Detect which cell encompasses the target text, then output its (X, Y) center coordinate. 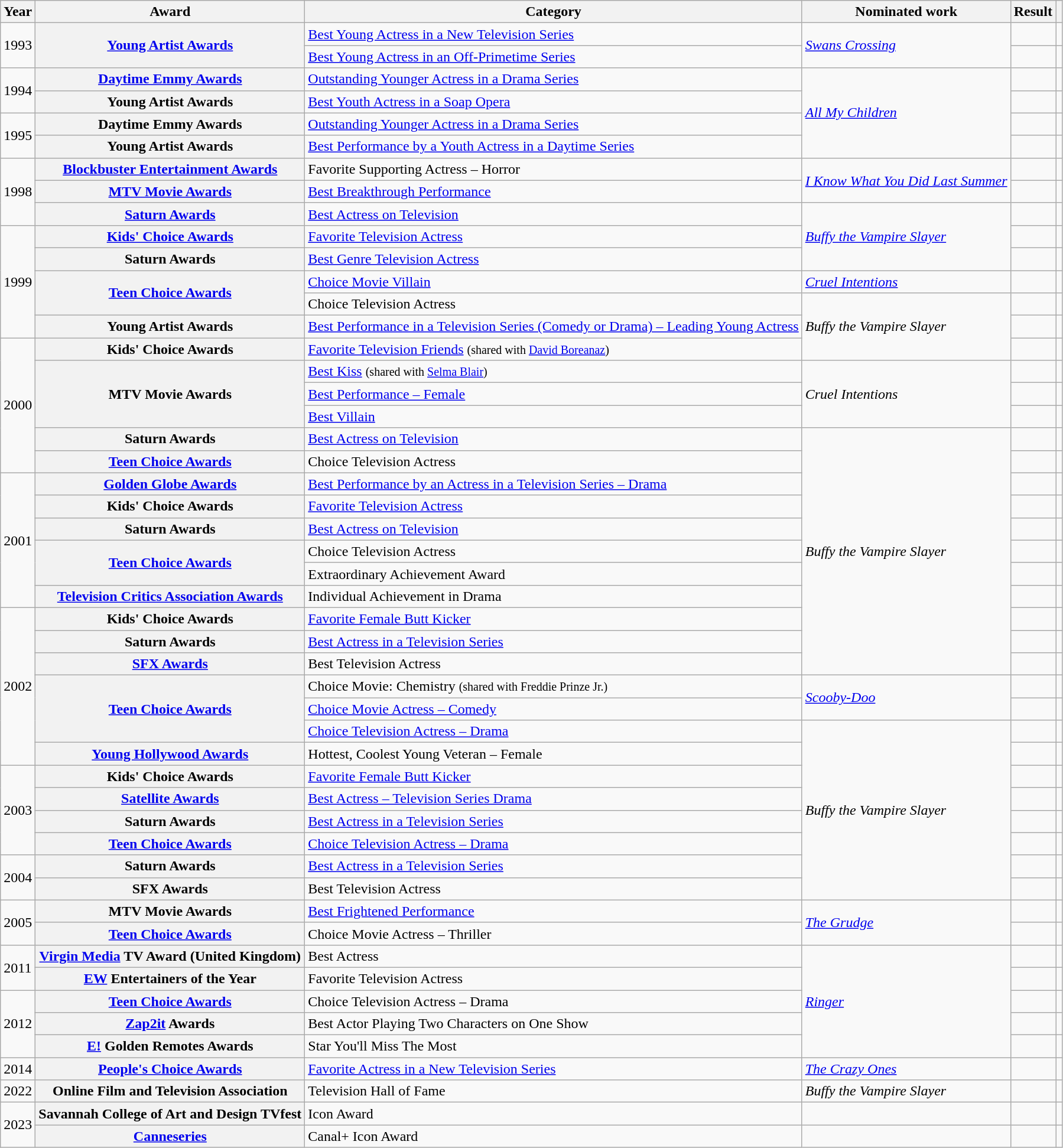
Category (553, 12)
Result (1033, 12)
E! Golden Remotes Awards (170, 1046)
Best Young Actress in an Off-Primetime Series (553, 57)
Star You'll Miss The Most (553, 1046)
Favorite Actress in a New Television Series (553, 1069)
Blockbuster Entertainment Awards (170, 169)
2003 (18, 810)
Virgin Media TV Award (United Kingdom) (170, 956)
1993 (18, 45)
Individual Achievement in Drama (553, 596)
Best Youth Actress in a Soap Opera (553, 102)
Favorite Television Friends (shared with David Boreanaz) (553, 349)
Television Hall of Fame (553, 1091)
Best Kiss (shared with Selma Blair) (553, 372)
2004 (18, 877)
Nominated work (906, 12)
Best Performance – Female (553, 394)
Best Performance by a Youth Actress in a Daytime Series (553, 147)
Award (170, 12)
People's Choice Awards (170, 1069)
Swans Crossing (906, 45)
I Know What You Did Last Summer (906, 180)
Best Genre Television Actress (553, 259)
2014 (18, 1069)
Canneseries (170, 1136)
1999 (18, 281)
Best Breakthrough Performance (553, 191)
Extraordinary Achievement Award (553, 574)
Scooby-Doo (906, 698)
Canal+ Icon Award (553, 1136)
Online Film and Television Association (170, 1091)
Icon Award (553, 1114)
Choice Movie Villain (553, 282)
Best Performance by an Actress in a Television Series – Drama (553, 484)
Choice Movie Actress – Thriller (553, 934)
1995 (18, 135)
Best Actress – Television Series Drama (553, 799)
EW Entertainers of the Year (170, 978)
Satellite Awards (170, 799)
Golden Globe Awards (170, 484)
2005 (18, 922)
2011 (18, 967)
Best Actress (553, 956)
1994 (18, 90)
Savannah College of Art and Design TVfest (170, 1114)
2002 (18, 686)
Best Frightened Performance (553, 911)
Hottest, Coolest Young Veteran – Female (553, 754)
Best Villain (553, 417)
The Grudge (906, 922)
Best Young Actress in a New Television Series (553, 34)
Best Actor Playing Two Characters on One Show (553, 1024)
Year (18, 12)
2023 (18, 1125)
The Crazy Ones (906, 1069)
Choice Movie Actress – Comedy (553, 709)
2001 (18, 540)
Favorite Supporting Actress – Horror (553, 169)
Choice Movie: Chemistry (shared with Freddie Prinze Jr.) (553, 687)
2022 (18, 1091)
1998 (18, 191)
Young Hollywood Awards (170, 754)
Zap2it Awards (170, 1024)
2000 (18, 405)
2012 (18, 1024)
Best Performance in a Television Series (Comedy or Drama) – Leading Young Actress (553, 327)
All My Children (906, 113)
Television Critics Association Awards (170, 596)
Ringer (906, 1001)
